Detect which cell encompasses the target text, then output its [X, Y] center coordinate. 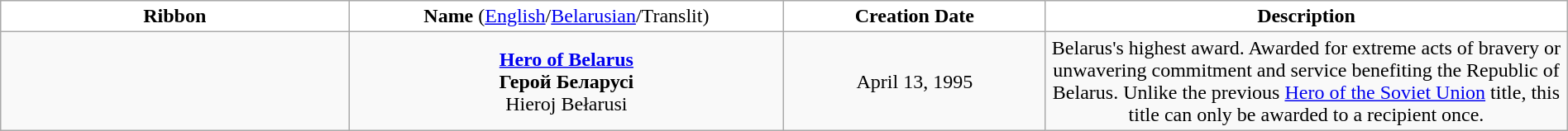
Hero of BelarusГерой БеларусіHieroj Bełarusi [566, 81]
Name (English/Belarusian/Translit) [566, 16]
Ribbon [175, 16]
Description [1307, 16]
April 13, 1995 [915, 81]
Creation Date [915, 16]
